Extract the [X, Y] coordinate from the center of the cell holding the provided text.  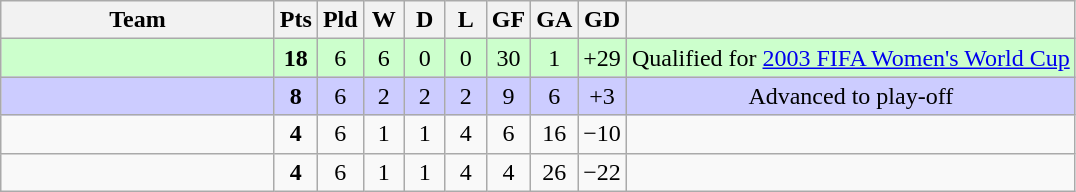
GA [554, 20]
30 [508, 58]
9 [508, 96]
GF [508, 20]
−22 [602, 172]
+3 [602, 96]
18 [296, 58]
16 [554, 134]
−10 [602, 134]
26 [554, 172]
8 [296, 96]
Advanced to play-off [850, 96]
GD [602, 20]
Team [138, 20]
+29 [602, 58]
Qualified for 2003 FIFA Women's World Cup [850, 58]
Pld [340, 20]
L [466, 20]
Pts [296, 20]
D [424, 20]
W [384, 20]
